Return the (x, y) coordinate for the center point of the cell that contains the specified text.  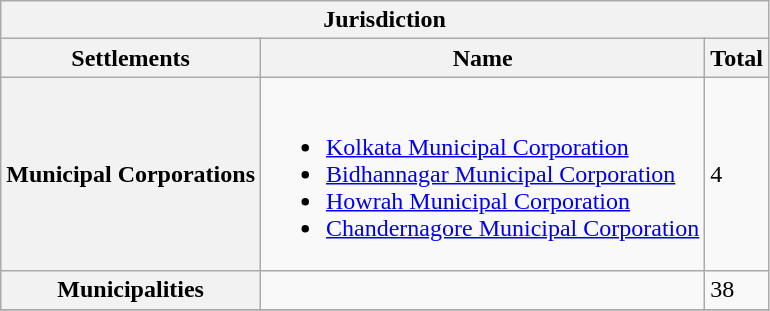
4 (737, 174)
Name (483, 58)
Total (737, 58)
Municipal Corporations (131, 174)
Municipalities (131, 290)
Kolkata Municipal CorporationBidhannagar Municipal CorporationHowrah Municipal CorporationChandernagore Municipal Corporation (483, 174)
Settlements (131, 58)
38 (737, 290)
Jurisdiction (385, 20)
